Determine the (X, Y) coordinate at the center of the cell enclosing the given text.  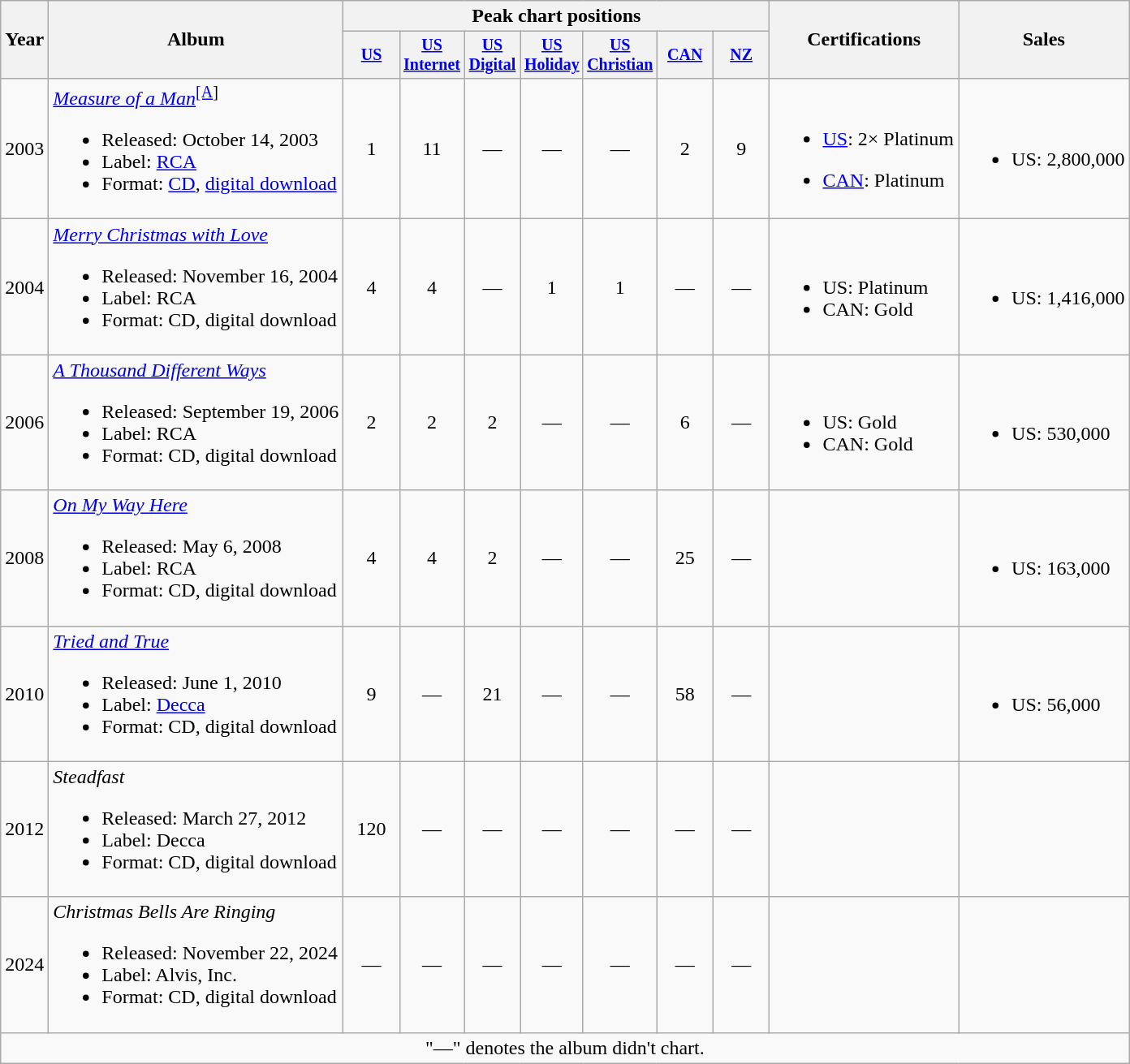
US: 163,000 (1044, 558)
Merry Christmas with LoveReleased: November 16, 2004Label: RCAFormat: CD, digital download (196, 287)
Album (196, 40)
21 (492, 693)
US: 2× PlatinumCAN: Platinum (864, 149)
US: GoldCAN: Gold (864, 422)
NZ (740, 55)
US Holiday (552, 55)
2024 (24, 964)
11 (432, 149)
US: 1,416,000 (1044, 287)
58 (685, 693)
Christmas Bells Are RingingReleased: November 22, 2024Label: Alvis, Inc.Format: CD, digital download (196, 964)
On My Way HereReleased: May 6, 2008Label: RCAFormat: CD, digital download (196, 558)
US Digital (492, 55)
CAN (685, 55)
"—" denotes the album didn't chart. (565, 1048)
US: 530,000 (1044, 422)
SteadfastReleased: March 27, 2012Label: DeccaFormat: CD, digital download (196, 829)
6 (685, 422)
US: PlatinumCAN: Gold (864, 287)
2010 (24, 693)
Measure of a Man[A]Released: October 14, 2003Label: RCAFormat: CD, digital download (196, 149)
25 (685, 558)
US Christian (620, 55)
2008 (24, 558)
US: 2,800,000 (1044, 149)
Year (24, 40)
Certifications (864, 40)
US: 56,000 (1044, 693)
Sales (1044, 40)
2003 (24, 149)
Peak chart positions (557, 16)
2004 (24, 287)
Tried and TrueReleased: June 1, 2010Label: DeccaFormat: CD, digital download (196, 693)
A Thousand Different WaysReleased: September 19, 2006Label: RCAFormat: CD, digital download (196, 422)
120 (372, 829)
2006 (24, 422)
2012 (24, 829)
US (372, 55)
US Internet (432, 55)
